From the cell containing the given text, extract its center point as (x, y) coordinate. 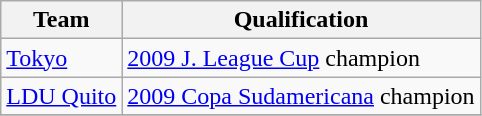
LDU Quito (62, 96)
2009 J. League Cup champion (301, 58)
2009 Copa Sudamericana champion (301, 96)
Tokyo (62, 58)
Qualification (301, 20)
Team (62, 20)
